Pinpoint the cell where the given text exists, returning its [X, Y] midpoint coordinate. 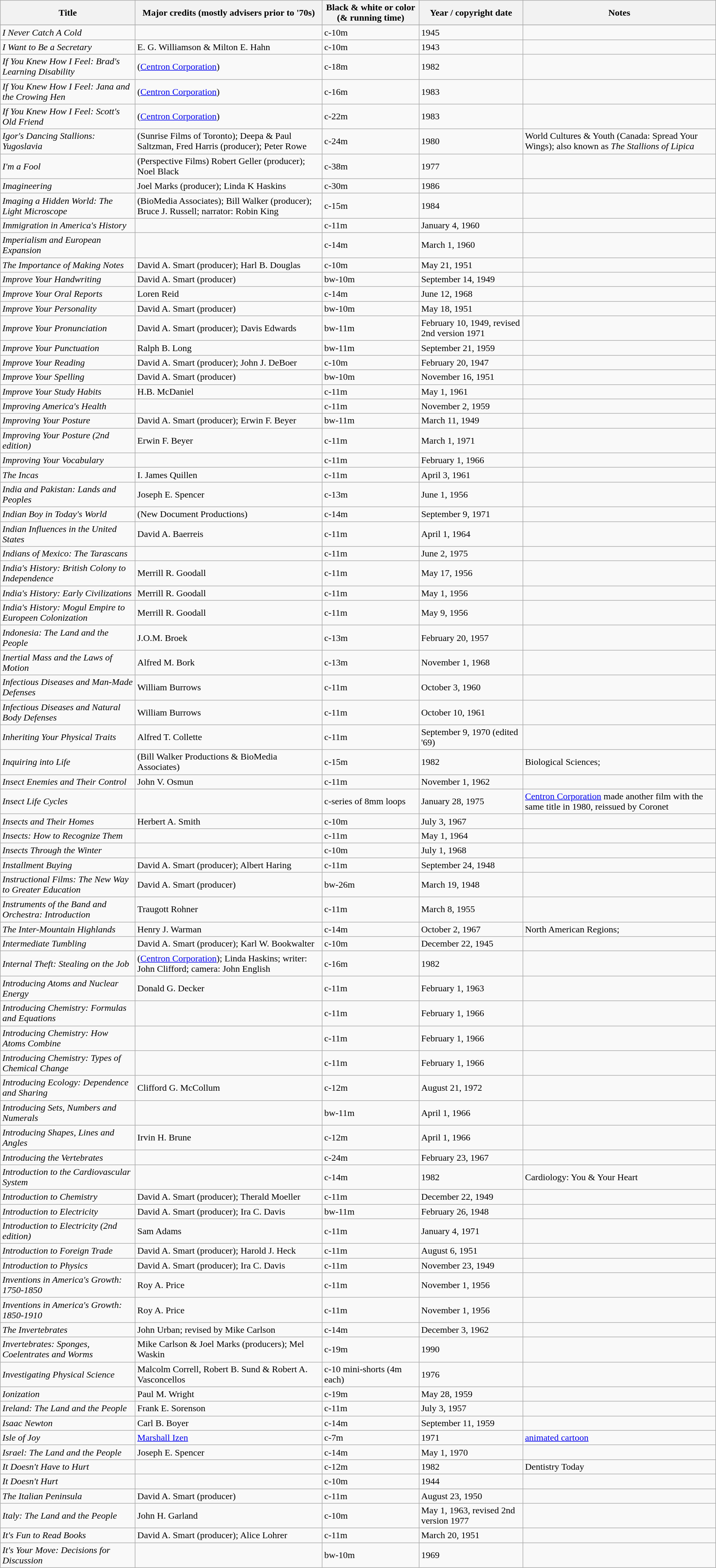
Year / copyright date [471, 13]
January 4, 1960 [471, 225]
July 3, 1967 [471, 821]
September 14, 1949 [471, 280]
animated cartoon [619, 1438]
David A. Smart (producer); Davis Edwards [229, 328]
Sam Adams [229, 1231]
Inertial Mass and the Laws of Motion [68, 662]
1986 [471, 186]
Israel: The Land and the People [68, 1452]
Introduction to Electricity [68, 1211]
The Importance of Making Notes [68, 265]
India and Pakistan: Lands and Peoples [68, 494]
Malcolm Correll, Robert B. Sund & Robert A. Vasconcellos [229, 1374]
Improve Your Pronunciation [68, 328]
1984 [471, 206]
Title [68, 13]
The Invertebrates [68, 1330]
Notes [619, 13]
Mike Carlson & Joel Marks (producers); Mel Waskin [229, 1349]
November 2, 1959 [471, 406]
I Never Catch A Cold [68, 33]
It Doesn't Have to Hurt [68, 1467]
Improve Your Handwriting [68, 280]
Introduction to Foreign Trade [68, 1251]
September 11, 1959 [471, 1423]
(New Document Productions) [229, 514]
Introducing Shapes, Lines and Angles [68, 1137]
Investigating Physical Science [68, 1374]
September 24, 1948 [471, 865]
April 3, 1961 [471, 475]
Improve Your Spelling [68, 377]
May 1, 1963, revised 2nd version 1977 [471, 1516]
Isle of Joy [68, 1438]
Imperialism and European Expansion [68, 245]
Cardiology: You & Your Heart [619, 1177]
April 1, 1964 [471, 534]
Improve Your Personality [68, 309]
1980 [471, 142]
India's History: British Colony to Independence [68, 574]
August 21, 1972 [471, 1088]
Insect Life Cycles [68, 802]
c-30m [370, 186]
c-18m [370, 67]
June 1, 1956 [471, 494]
October 10, 1961 [471, 712]
March 1, 1971 [471, 441]
May 18, 1951 [471, 309]
John Urban; revised by Mike Carlson [229, 1330]
February 10, 1949, revised 2nd version 1971 [471, 328]
1969 [471, 1555]
I'm a Fool [68, 166]
July 1, 1968 [471, 850]
Instructional Films: The New Way to Greater Education [68, 885]
Clifford G. McCollum [229, 1088]
February 23, 1967 [471, 1157]
Improving America's Health [68, 406]
It's Your Move: Decisions for Discussion [68, 1555]
Biological Sciences; [619, 762]
Immigration in America's History [68, 225]
(Bill Walker Productions & BioMedia Associates) [229, 762]
October 2, 1967 [471, 929]
David A. Smart (producer); Erwin F. Beyer [229, 421]
Alfred M. Bork [229, 662]
Herbert A. Smith [229, 821]
September 21, 1959 [471, 348]
Introducing Sets, Numbers and Numerals [68, 1113]
November 23, 1949 [471, 1265]
I. James Quillen [229, 475]
H.B. McDaniel [229, 392]
Insect Enemies and Their Control [68, 782]
March 1, 1960 [471, 245]
Indian Influences in the United States [68, 534]
It Doesn't Hurt [68, 1481]
Alfred T. Collette [229, 737]
Improving Your Posture (2nd edition) [68, 441]
Donald G. Decker [229, 988]
Introducing Atoms and Nuclear Energy [68, 988]
Indian Boy in Today's World [68, 514]
Traugott Rohner [229, 909]
John V. Osmun [229, 782]
Irvin H. Brune [229, 1137]
November 16, 1951 [471, 377]
February 20, 1947 [471, 363]
India's History: Mogul Empire to Europeen Colonization [68, 613]
June 12, 1968 [471, 294]
March 11, 1949 [471, 421]
Introducing Chemistry: How Atoms Combine [68, 1038]
c-10 mini-shorts (4m each) [370, 1374]
May 1, 1961 [471, 392]
(BioMedia Associates); Bill Walker (producer); Bruce J. Russell; narrator: Robin King [229, 206]
February 26, 1948 [471, 1211]
India's History: Early Civilizations [68, 593]
Introduction to Physics [68, 1265]
David A. Smart (producer); Therald Moeller [229, 1197]
World Cultures & Youth (Canada: Spread Your Wings); also known as The Stallions of Lipica [619, 142]
Isaac Newton [68, 1423]
David A. Smart (producer); Harl B. Douglas [229, 265]
Improve Your Oral Reports [68, 294]
Introducing Chemistry: Formulas and Equations [68, 1013]
Dentistry Today [619, 1467]
May 1, 1970 [471, 1452]
Internal Theft: Stealing on the Job [68, 964]
February 1, 1963 [471, 988]
May 1, 1964 [471, 836]
1990 [471, 1349]
Loren Reid [229, 294]
December 3, 1962 [471, 1330]
December 22, 1949 [471, 1197]
1943 [471, 47]
January 28, 1975 [471, 802]
1977 [471, 166]
Improve Your Reading [68, 363]
The Italian Peninsula [68, 1496]
June 2, 1975 [471, 554]
December 22, 1945 [471, 944]
Introduction to the Cardiovascular System [68, 1177]
(Perspective Films) Robert Geller (producer); Noel Black [229, 166]
Inventions in America's Growth: 1850-1910 [68, 1310]
Centron Corporation made another film with the same title in 1980, reissued by Coronet [619, 802]
Introduction to Electricity (2nd edition) [68, 1231]
Indonesia: The Land and the People [68, 638]
Installment Buying [68, 865]
c-38m [370, 166]
Invertebrates: Sponges, Coelentrates and Worms [68, 1349]
John H. Garland [229, 1516]
David A. Smart (producer); John J. DeBoer [229, 363]
Marshall Izen [229, 1438]
March 8, 1955 [471, 909]
Introduction to Chemistry [68, 1197]
Henry J. Warman [229, 929]
Inquiring into Life [68, 762]
Imagineering [68, 186]
Infectious Diseases and Natural Body Defenses [68, 712]
Black & white or color (& running time) [370, 13]
Introducing the Vertebrates [68, 1157]
Intermediate Tumbling [68, 944]
If You Knew How I Feel: Scott's Old Friend [68, 116]
July 3, 1957 [471, 1409]
Ireland: The Land and the People [68, 1409]
Imaging a Hidden World: The Light Microscope [68, 206]
The Inter-Mountain Highlands [68, 929]
September 9, 1970 (edited '69) [471, 737]
May 9, 1956 [471, 613]
Improving Your Posture [68, 421]
Insects: How to Recognize Them [68, 836]
Improve Your Punctuation [68, 348]
David A. Baerreis [229, 534]
August 23, 1950 [471, 1496]
North American Regions; [619, 929]
David A. Smart (producer); Karl W. Bookwalter [229, 944]
1971 [471, 1438]
David A. Smart (producer); Harold J. Heck [229, 1251]
(Centron Corporation); Linda Haskins; writer: John Clifford; camera: John English [229, 964]
c-7m [370, 1438]
Italy: The Land and the People [68, 1516]
Introducing Chemistry: Types of Chemical Change [68, 1063]
Inventions in America's Growth: 1750-1850 [68, 1285]
November 1, 1968 [471, 662]
Introducing Ecology: Dependence and Sharing [68, 1088]
August 6, 1951 [471, 1251]
Igor's Dancing Stallions: Yugoslavia [68, 142]
Insects Through the Winter [68, 850]
Ionization [68, 1394]
Paul M. Wright [229, 1394]
Instruments of the Band and Orchestra: Introduction [68, 909]
If You Knew How I Feel: Brad's Learning Disability [68, 67]
March 19, 1948 [471, 885]
1944 [471, 1481]
May 21, 1951 [471, 265]
May 1, 1956 [471, 593]
Erwin F. Beyer [229, 441]
(Sunrise Films of Toronto); Deepa & Paul Saltzman, Fred Harris (producer); Peter Rowe [229, 142]
1945 [471, 33]
J.O.M. Broek [229, 638]
May 17, 1956 [471, 574]
The Incas [68, 475]
Improve Your Study Habits [68, 392]
David A. Smart (producer); Alice Lohrer [229, 1535]
October 3, 1960 [471, 688]
Ralph B. Long [229, 348]
February 20, 1957 [471, 638]
Improving Your Vocabulary [68, 460]
Insects and Their Homes [68, 821]
David A. Smart (producer); Albert Haring [229, 865]
Carl B. Boyer [229, 1423]
1976 [471, 1374]
c-series of 8mm loops [370, 802]
September 9, 1971 [471, 514]
November 1, 1962 [471, 782]
E. G. Williamson & Milton E. Hahn [229, 47]
It's Fun to Read Books [68, 1535]
I Want to Be a Secretary [68, 47]
bw-26m [370, 885]
c-22m [370, 116]
Indians of Mexico: The Tarascans [68, 554]
Frank E. Sorenson [229, 1409]
March 20, 1951 [471, 1535]
Inheriting Your Physical Traits [68, 737]
January 4, 1971 [471, 1231]
Joel Marks (producer); Linda K Haskins [229, 186]
May 28, 1959 [471, 1394]
Infectious Diseases and Man-Made Defenses [68, 688]
If You Knew How I Feel: Jana and the Crowing Hen [68, 92]
Major credits (mostly advisers prior to '70s) [229, 13]
